Locate the cell with the specified text and output its [x, y] center coordinate. 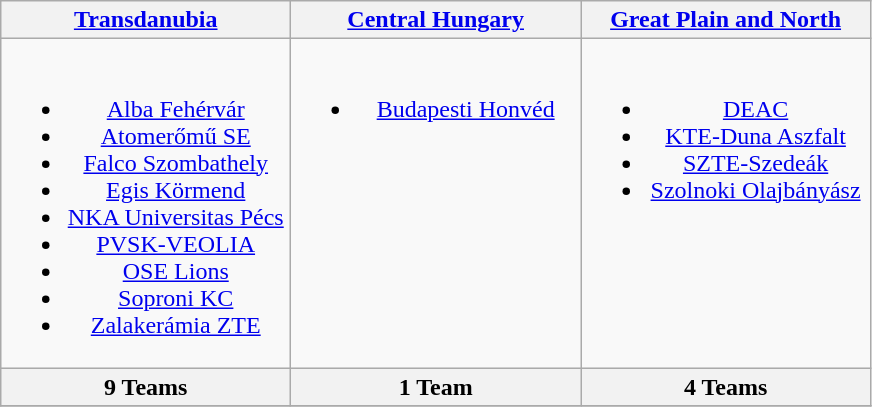
4 Teams [726, 387]
9 Teams [146, 387]
Budapesti Honvéd [436, 204]
Transdanubia [146, 20]
Great Plain and North [726, 20]
Central Hungary [436, 20]
Alba FehérvárAtomerőmű SEFalco SzombathelyEgis KörmendNKA Universitas PécsPVSK-VEOLIAOSE LionsSoproni KCZalakerámia ZTE [146, 204]
DEACKTE-Duna AszfaltSZTE-SzedeákSzolnoki Olajbányász [726, 204]
1 Team [436, 387]
